Scan for the cell matching the given text and deliver its (x, y) coordinate at center. 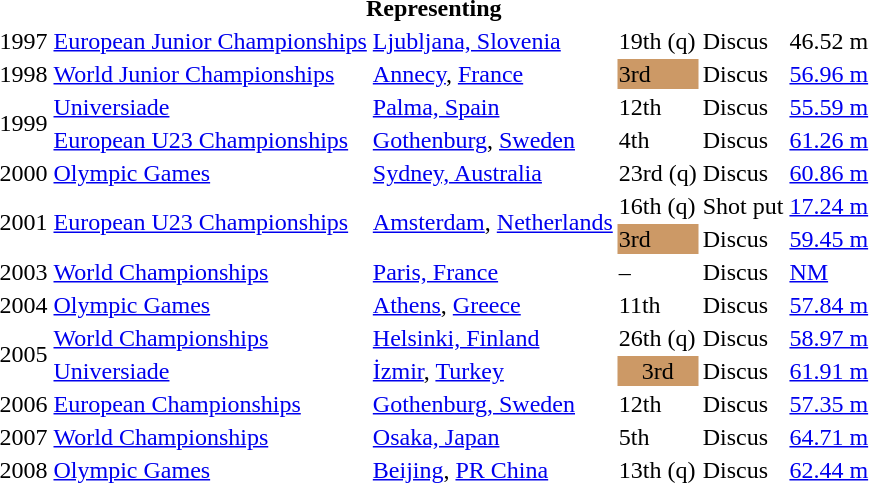
İzmir, Turkey (492, 371)
– (658, 272)
16th (q) (658, 206)
26th (q) (658, 338)
European Junior Championships (210, 41)
Amsterdam, Netherlands (492, 222)
Athens, Greece (492, 305)
Osaka, Japan (492, 437)
19th (q) (658, 41)
Palma, Spain (492, 107)
5th (658, 437)
23rd (q) (658, 173)
4th (658, 140)
Paris, France (492, 272)
Sydney, Australia (492, 173)
European Championships (210, 404)
Annecy, France (492, 74)
Helsinki, Finland (492, 338)
11th (658, 305)
Shot put (743, 206)
World Junior Championships (210, 74)
Ljubljana, Slovenia (492, 41)
